Provide the (X, Y) coordinate of the cell's center where the given text is located.  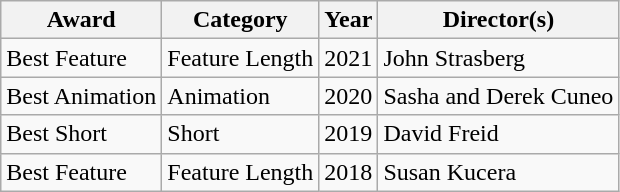
2018 (348, 172)
Award (82, 20)
2020 (348, 96)
Best Short (82, 134)
Susan Kucera (498, 172)
Category (240, 20)
Year (348, 20)
John Strasberg (498, 58)
Animation (240, 96)
David Freid (498, 134)
Director(s) (498, 20)
2019 (348, 134)
2021 (348, 58)
Short (240, 134)
Best Animation (82, 96)
Sasha and Derek Cuneo (498, 96)
